Search for the cell housing the specified text and yield its [X, Y] center coordinate. 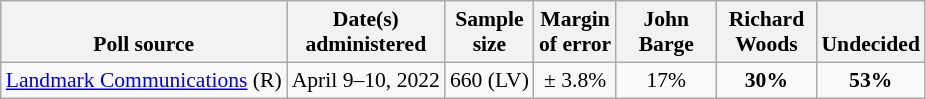
17% [666, 80]
RichardWoods [766, 32]
53% [870, 80]
660 (LV) [490, 80]
30% [766, 80]
± 3.8% [575, 80]
Poll source [144, 32]
Marginof error [575, 32]
Date(s)administered [366, 32]
Landmark Communications (R) [144, 80]
April 9–10, 2022 [366, 80]
Samplesize [490, 32]
Undecided [870, 32]
JohnBarge [666, 32]
